Identify which cell holds the provided text, then report its (x, y) central coordinate. 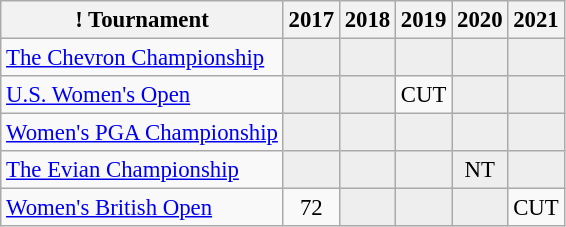
2019 (424, 20)
2018 (367, 20)
2021 (536, 20)
The Chevron Championship (142, 58)
! Tournament (142, 20)
2020 (480, 20)
2017 (311, 20)
The Evian Championship (142, 170)
Women's British Open (142, 208)
Women's PGA Championship (142, 133)
U.S. Women's Open (142, 95)
NT (480, 170)
72 (311, 208)
